Scan for the cell matching the given text and deliver its [X, Y] coordinate at center. 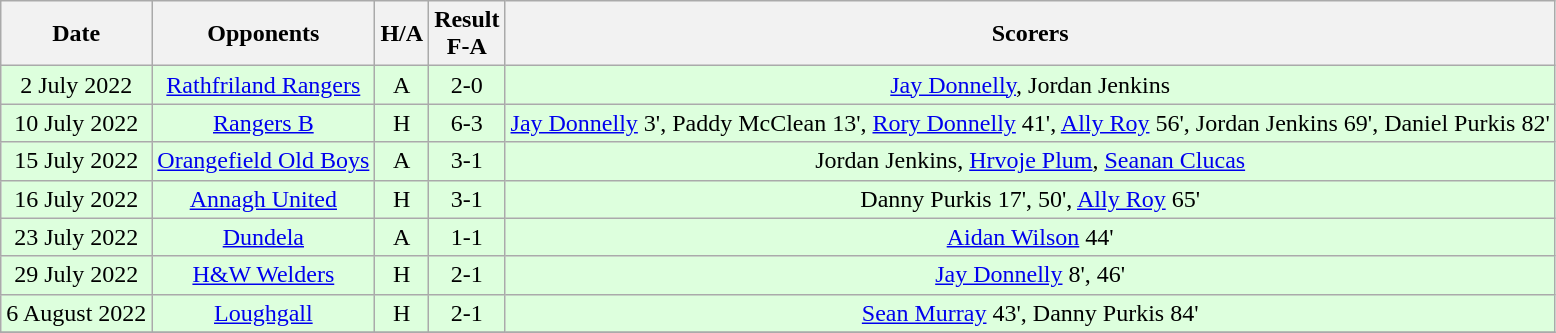
Jordan Jenkins, Hrvoje Plum, Seanan Clucas [1030, 161]
Rangers B [264, 123]
Rathfriland Rangers [264, 85]
H/A [402, 34]
Sean Murray 43', Danny Purkis 84' [1030, 313]
Orangefield Old Boys [264, 161]
Opponents [264, 34]
29 July 2022 [76, 275]
Danny Purkis 17', 50', Ally Roy 65' [1030, 199]
Scorers [1030, 34]
10 July 2022 [76, 123]
23 July 2022 [76, 237]
Dundela [264, 237]
16 July 2022 [76, 199]
Jay Donnelly, Jordan Jenkins [1030, 85]
Aidan Wilson 44' [1030, 237]
1-1 [467, 237]
ResultF-A [467, 34]
2-0 [467, 85]
Jay Donnelly 3', Paddy McClean 13', Rory Donnelly 41', Ally Roy 56', Jordan Jenkins 69', Daniel Purkis 82' [1030, 123]
H&W Welders [264, 275]
Jay Donnelly 8', 46' [1030, 275]
6 August 2022 [76, 313]
Loughgall [264, 313]
Date [76, 34]
2 July 2022 [76, 85]
15 July 2022 [76, 161]
6-3 [467, 123]
Annagh United [264, 199]
